For the text-containing cell, return its midpoint in [X, Y] coordinate format. 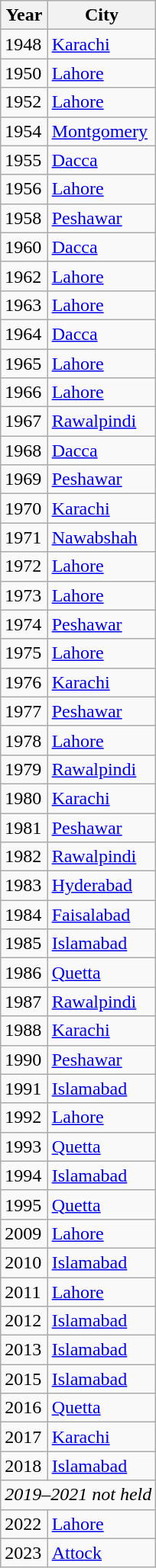
1971 [24, 537]
2009 [24, 1233]
1981 [24, 827]
1956 [24, 189]
2023 [24, 1553]
1976 [24, 682]
1952 [24, 102]
1994 [24, 1175]
Faisalabad [102, 915]
1950 [24, 73]
1991 [24, 1089]
2012 [24, 1321]
2010 [24, 1262]
Hyderabad [102, 886]
1982 [24, 857]
1955 [24, 160]
1970 [24, 508]
2017 [24, 1437]
2011 [24, 1292]
1972 [24, 566]
2013 [24, 1350]
City [102, 15]
1992 [24, 1117]
1948 [24, 44]
Montgomery [102, 131]
1973 [24, 595]
1969 [24, 479]
1974 [24, 624]
2019–2021 not held [78, 1495]
2015 [24, 1379]
1987 [24, 1002]
1979 [24, 769]
1993 [24, 1146]
1983 [24, 886]
1985 [24, 944]
1968 [24, 451]
1995 [24, 1204]
Nawabshah [102, 537]
1963 [24, 305]
1962 [24, 276]
1980 [24, 798]
1958 [24, 218]
1977 [24, 711]
1988 [24, 1031]
Year [24, 15]
1954 [24, 131]
1978 [24, 740]
1990 [24, 1060]
1960 [24, 247]
1975 [24, 653]
1966 [24, 393]
1964 [24, 334]
Attock [102, 1553]
2018 [24, 1466]
2016 [24, 1408]
1967 [24, 422]
1984 [24, 915]
1986 [24, 973]
2022 [24, 1524]
1965 [24, 364]
